From the cell containing the given text, extract its center point as (x, y) coordinate. 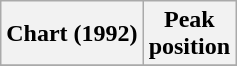
Peakposition (189, 34)
Chart (1992) (72, 34)
